Output the [X, Y] coordinate of the center of the cell containing the given text.  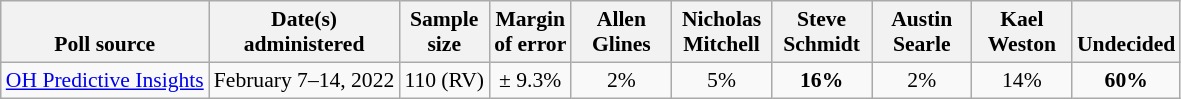
NicholasMitchell [721, 32]
± 9.3% [530, 80]
Samplesize [444, 32]
14% [1022, 80]
Poll source [105, 32]
16% [822, 80]
110 (RV) [444, 80]
5% [721, 80]
60% [1126, 80]
Undecided [1126, 32]
KaelWeston [1022, 32]
Date(s)administered [304, 32]
Marginof error [530, 32]
February 7–14, 2022 [304, 80]
AllenGlines [621, 32]
OH Predictive Insights [105, 80]
SteveSchmidt [822, 32]
AustinSearle [922, 32]
